Return (X, Y) of the center of cell containing provided text 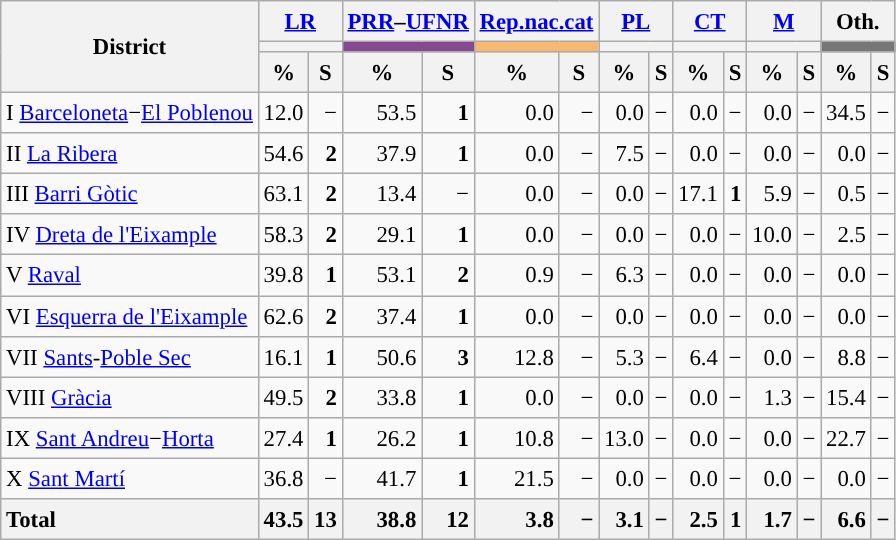
VII Sants-Poble Sec (130, 356)
27.4 (283, 438)
5.9 (772, 194)
I Barceloneta−El Poblenou (130, 114)
53.5 (382, 114)
62.6 (283, 316)
16.1 (283, 356)
III Barri Gòtic (130, 194)
3.8 (516, 520)
13 (326, 520)
IV Dreta de l'Eixample (130, 234)
50.6 (382, 356)
IX Sant Andreu−Horta (130, 438)
38.8 (382, 520)
3 (448, 356)
37.9 (382, 154)
10.8 (516, 438)
39.8 (283, 276)
VIII Gràcia (130, 398)
10.0 (772, 234)
21.5 (516, 478)
6.3 (624, 276)
43.5 (283, 520)
63.1 (283, 194)
X Sant Martí (130, 478)
34.5 (846, 114)
5.3 (624, 356)
36.8 (283, 478)
22.7 (846, 438)
15.4 (846, 398)
Total (130, 520)
6.4 (698, 356)
12 (448, 520)
3.1 (624, 520)
54.6 (283, 154)
29.1 (382, 234)
6.6 (846, 520)
26.2 (382, 438)
Rep.nac.cat (536, 22)
33.8 (382, 398)
PL (636, 22)
13.0 (624, 438)
49.5 (283, 398)
1.7 (772, 520)
M (784, 22)
CT (710, 22)
VI Esquerra de l'Eixample (130, 316)
12.8 (516, 356)
12.0 (283, 114)
37.4 (382, 316)
Oth. (858, 22)
58.3 (283, 234)
0.5 (846, 194)
District (130, 47)
PRR–UFNR (408, 22)
0.9 (516, 276)
53.1 (382, 276)
7.5 (624, 154)
17.1 (698, 194)
8.8 (846, 356)
LR (300, 22)
1.3 (772, 398)
13.4 (382, 194)
II La Ribera (130, 154)
V Raval (130, 276)
41.7 (382, 478)
